Capture the cell that displays the provided text and extract its [x, y] central coordinate. 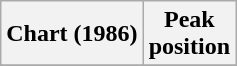
Peakposition [189, 34]
Chart (1986) [72, 34]
